Locate the cell with the specified text and output its [X, Y] center coordinate. 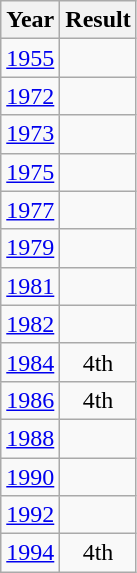
1982 [30, 324]
Year [30, 20]
1975 [30, 172]
1992 [30, 515]
1984 [30, 362]
1981 [30, 286]
Result [98, 20]
1973 [30, 134]
1972 [30, 96]
1955 [30, 58]
1986 [30, 400]
1988 [30, 438]
1977 [30, 210]
1990 [30, 477]
1979 [30, 248]
1994 [30, 553]
